Determine the [x, y] coordinate at the center of the cell enclosing the given text.  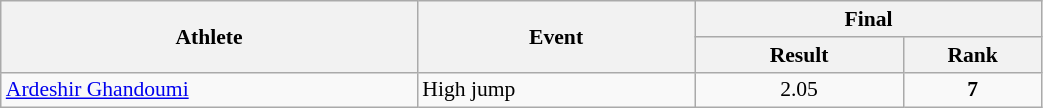
Ardeshir Ghandoumi [210, 90]
Rank [972, 55]
Result [799, 55]
7 [972, 90]
Athlete [210, 36]
High jump [556, 90]
Event [556, 36]
2.05 [799, 90]
Final [868, 19]
